For the text-containing cell, return its midpoint in (x, y) coordinate format. 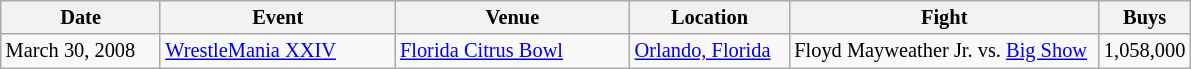
Fight (944, 17)
Florida Citrus Bowl (512, 51)
Floyd Mayweather Jr. vs. Big Show (944, 51)
WrestleMania XXIV (278, 51)
Event (278, 17)
1,058,000 (1144, 51)
March 30, 2008 (81, 51)
Location (710, 17)
Buys (1144, 17)
Venue (512, 17)
Date (81, 17)
Orlando, Florida (710, 51)
